Scan for the cell matching the given text and deliver its (X, Y) coordinate at center. 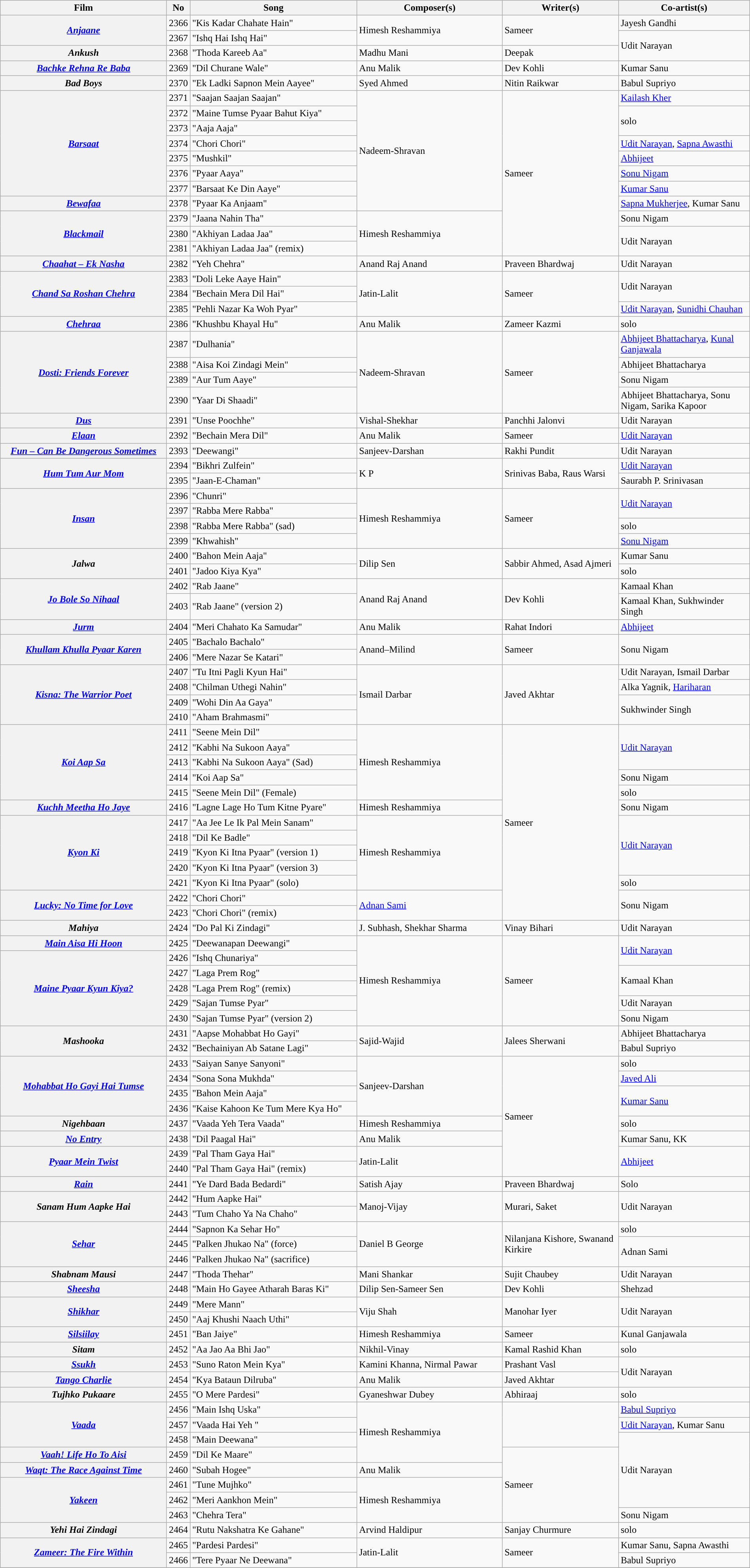
2371 (178, 98)
Sanam Hum Aapke Hai (84, 1207)
2388 (178, 365)
"Pehli Nazar Ka Woh Pyar" (273, 309)
2409 (178, 702)
Sujit Chaubey (561, 1274)
Bad Boys (84, 83)
J. Subhash, Shekhar Sharma (430, 928)
2401 (178, 571)
Pyaar Mein Twist (84, 1161)
Udit Narayan, Kumar Sanu (684, 1425)
2394 (178, 466)
2426 (178, 958)
"Kabhi Na Sukoon Aaya" (273, 747)
"Barsaat Ke Din Aaye" (273, 189)
Mahiya (84, 928)
Panchhi Jalonvi (561, 420)
Mohabbat Ho Gayi Hai Tumse (84, 1086)
"Kyon Ki Itna Pyaar" (solo) (273, 883)
2384 (178, 294)
"Bechain Mera Dil" (273, 435)
"Jadoo Kiya Kya" (273, 571)
Shikhar (84, 1312)
Vaada (84, 1424)
2462 (178, 1500)
2383 (178, 279)
2385 (178, 309)
Dilip Sen-Sameer Sen (430, 1289)
2375 (178, 158)
"Pal Tham Gaya Hai" (remix) (273, 1169)
2377 (178, 189)
Manohar Iyer (561, 1312)
Song (273, 8)
Nilanjana Kishore, Swanand Kirkire (561, 1244)
2439 (178, 1154)
2453 (178, 1364)
Bachke Rehna Re Baba (84, 68)
"Hum Aapke Hai" (273, 1199)
Prashant Vasl (561, 1364)
"Vaada Yeh Tera Vaada" (273, 1124)
"Akhiyan Ladaa Jaa" (remix) (273, 249)
"Ye Dard Bada Bedardi" (273, 1184)
"Main Deewana" (273, 1440)
Sehar (84, 1244)
2395 (178, 481)
Ankush (84, 53)
Sabbir Ahmed, Asad Ajmeri (561, 564)
2402 (178, 586)
"Bechainiyan Ab Satane Lagi" (273, 1048)
Jayesh Gandhi (684, 23)
"Kaise Kahoon Ke Tum Mere Kya Ho" (273, 1108)
Mani Shankar (430, 1274)
Lucky: No Time for Love (84, 905)
"Kabhi Na Sukoon Aaya" (Sad) (273, 762)
Shabnam Mausi (84, 1274)
2458 (178, 1440)
Dosti: Friends Forever (84, 372)
2378 (178, 204)
"Pal Tham Gaya Hai" (273, 1154)
Main Aisa Hi Hoon (84, 943)
2420 (178, 868)
2410 (178, 717)
"Pardesi Pardesi" (273, 1545)
"Ishq Hai Ishq Hai" (273, 38)
Jurm (84, 627)
Zameer: The Fire Within (84, 1553)
"Do Pal Ki Zindagi" (273, 928)
Silsiilay (84, 1334)
2413 (178, 762)
"Tum Chaho Ya Na Chaho" (273, 1214)
"Meri Chahato Ka Samudar" (273, 627)
2449 (178, 1304)
2423 (178, 913)
Viju Shah (430, 1312)
"Jaan-E-Chaman" (273, 481)
"Dil Paagal Hai" (273, 1139)
"Aaj Khushi Naach Uthi" (273, 1319)
2374 (178, 143)
Kailash Kher (684, 98)
"Mere Nazar Se Katari" (273, 657)
2411 (178, 732)
Nikhil-Vinay (430, 1349)
2434 (178, 1078)
"Dil Churane Wale" (273, 68)
Sheesha (84, 1289)
2425 (178, 943)
2406 (178, 657)
No (178, 8)
Barsaat (84, 143)
"Dil Ke Badle" (273, 838)
2465 (178, 1545)
2455 (178, 1394)
Abhiraaj (561, 1394)
Gyaneshwar Dubey (430, 1394)
2447 (178, 1274)
Zameer Kazmi (561, 324)
2412 (178, 747)
Vishal-Shekhar (430, 420)
Abhijeet Bhattacharya, Sonu Nigam, Sarika Kapoor (684, 400)
"Wohi Din Aa Gaya" (273, 702)
"Unse Poochhe" (273, 420)
"Kya Bataun Dilruba" (273, 1379)
2428 (178, 988)
2448 (178, 1289)
2396 (178, 496)
"Chehra Tera" (273, 1515)
2421 (178, 883)
"Sapnon Ka Sehar Ho" (273, 1229)
Fun – Can Be Dangerous Sometimes (84, 450)
Sajid-Wajid (430, 1041)
"Laga Prem Rog" (273, 973)
"Akhiyan Ladaa Jaa" (273, 234)
"Pyaar Aaya" (273, 173)
Composer(s) (430, 8)
2400 (178, 556)
2424 (178, 928)
"Tune Mujhko" (273, 1485)
"Mushkil" (273, 158)
2391 (178, 420)
2438 (178, 1139)
Writer(s) (561, 8)
"Aisa Koi Zindagi Mein" (273, 365)
"Main Ishq Uska" (273, 1409)
2373 (178, 128)
Mashooka (84, 1041)
"Rutu Nakshatra Ke Gahane" (273, 1530)
"Tu Itni Pagli Kyun Hai" (273, 672)
2435 (178, 1093)
2390 (178, 400)
"Sajan Tumse Pyar" (version 2) (273, 1018)
2389 (178, 380)
Madhu Mani (430, 53)
"Khushbu Khayal Hu" (273, 324)
2366 (178, 23)
"Saajan Saajan Saajan" (273, 98)
2370 (178, 83)
Solo (684, 1184)
2382 (178, 264)
2368 (178, 53)
Jalwa (84, 564)
2442 (178, 1199)
2417 (178, 823)
2372 (178, 113)
Chaahat – Ek Nasha (84, 264)
"Ban Jaiye" (273, 1334)
2437 (178, 1124)
Deepak (561, 53)
Udit Narayan, Sapna Awasthi (684, 143)
"Chilman Uthegi Nahin" (273, 687)
Rakhi Pundit (561, 450)
2397 (178, 511)
Chand Sa Roshan Chehra (84, 294)
2446 (178, 1259)
"Seene Mein Dil" (273, 732)
2459 (178, 1455)
"Ek Ladki Sapnon Mein Aayee" (273, 83)
2379 (178, 219)
"Subah Hogee" (273, 1470)
2454 (178, 1379)
"Rabba Mere Rabba" (273, 511)
"Rabba Mere Rabba" (sad) (273, 526)
2445 (178, 1244)
2381 (178, 249)
Vinay Bihari (561, 928)
Dilip Sen (430, 564)
"Palken Jhukao Na" (sacrifice) (273, 1259)
"O Mere Pardesi" (273, 1394)
Sanjay Churmure (561, 1530)
Udit Narayan, Ismail Darbar (684, 672)
"Aa Jee Le Ik Pal Mein Sanam" (273, 823)
"Dil Ke Maare" (273, 1455)
Syed Ahmed (430, 83)
Maine Pyaar Kyun Kiya? (84, 988)
"Sajan Tumse Pyar" (273, 1003)
"Jaana Nahin Tha" (273, 219)
Chehraa (84, 324)
2405 (178, 642)
"Aur Tum Aaye" (273, 380)
2444 (178, 1229)
2393 (178, 450)
"Yeh Chehra" (273, 264)
"Rab Jaane" (version 2) (273, 607)
Yehi Hai Zindagi (84, 1530)
Kumar Sanu, KK (684, 1139)
Kamal Rashid Khan (561, 1349)
2429 (178, 1003)
Bewafaa (84, 204)
Sukhwinder Singh (684, 709)
2450 (178, 1319)
2431 (178, 1033)
2440 (178, 1169)
"Seene Mein Dil" (Female) (273, 793)
2369 (178, 68)
Kisna: The Warrior Poet (84, 694)
Sitam (84, 1349)
Insan (84, 518)
2457 (178, 1425)
Kunal Ganjawala (684, 1334)
Co-artist(s) (684, 8)
"Laga Prem Rog" (remix) (273, 988)
Hum Tum Aur Mom (84, 473)
Ssukh (84, 1364)
Kyon Ki (84, 853)
Elaan (84, 435)
"Dulhania" (273, 344)
"Main Ho Gayee Atharah Baras Ki" (273, 1289)
"Thoda Thehar" (273, 1274)
Kamaal Khan, Sukhwinder Singh (684, 607)
"Chunri" (273, 496)
Kumar Sanu, Sapna Awasthi (684, 1545)
2367 (178, 38)
2466 (178, 1560)
Anand–Milind (430, 649)
"Aa Jao Aa Bhi Jao" (273, 1349)
"Maine Tumse Pyaar Bahut Kiya" (273, 113)
Tango Charlie (84, 1379)
2461 (178, 1485)
2376 (178, 173)
"Saiyan Sanye Sanyoni" (273, 1063)
2422 (178, 898)
Khullam Khulla Pyaar Karen (84, 649)
Vaah! Life Ho To Aisi (84, 1455)
"Kis Kadar Chahate Hain" (273, 23)
Jo Bole So Nihaal (84, 599)
"Aaja Aaja" (273, 128)
2415 (178, 793)
Satish Ajay (430, 1184)
"Doli Leke Aaye Hain" (273, 279)
Rain (84, 1184)
Yakeen (84, 1500)
"Aham Brahmasmi" (273, 717)
Srinivas Baba, Raus Warsi (561, 473)
"Bachalo Bachalo" (273, 642)
2432 (178, 1048)
2436 (178, 1108)
"Bechain Mera Dil Hai" (273, 294)
Daniel B George (430, 1244)
"Kyon Ki Itna Pyaar" (version 3) (273, 868)
2441 (178, 1184)
2443 (178, 1214)
"Khwahish" (273, 541)
"Suno Raton Mein Kya" (273, 1364)
"Koi Aap Sa" (273, 777)
2427 (178, 973)
2387 (178, 344)
"Rab Jaane" (273, 586)
Javed Ali (684, 1078)
Kamini Khanna, Nirmal Pawar (430, 1364)
2430 (178, 1018)
Koi Aap Sa (84, 762)
2452 (178, 1349)
Jalees Sherwani (561, 1041)
Saurabh P. Srinivasan (684, 481)
Abhijeet Bhattacharya, Kunal Ganjawala (684, 344)
Rahat Indori (561, 627)
2464 (178, 1530)
2433 (178, 1063)
2463 (178, 1515)
No Entry (84, 1139)
Arvind Haldipur (430, 1530)
"Pyaar Ka Anjaam" (273, 204)
2460 (178, 1470)
Nigehbaan (84, 1124)
Nitin Raikwar (561, 83)
"Lagne Lage Ho Tum Kitne Pyare" (273, 808)
Ismail Darbar (430, 694)
2398 (178, 526)
2392 (178, 435)
"Bikhri Zulfein" (273, 466)
2456 (178, 1409)
Film (84, 8)
Manoj-Vijay (430, 1207)
2399 (178, 541)
"Chori Chori" (remix) (273, 913)
2404 (178, 627)
"Tere Pyaar Ne Deewana" (273, 1560)
"Deewangi" (273, 450)
"Vaada Hai Yeh " (273, 1425)
2408 (178, 687)
Anjaane (84, 30)
Dus (84, 420)
Udit Narayan, Sunidhi Chauhan (684, 309)
"Deewanapan Deewangi" (273, 943)
2380 (178, 234)
2451 (178, 1334)
Kuchh Meetha Ho Jaye (84, 808)
2403 (178, 607)
Shehzad (684, 1289)
Alka Yagnik, Hariharan (684, 687)
2416 (178, 808)
2419 (178, 853)
2418 (178, 838)
"Meri Aankhon Mein" (273, 1500)
"Thoda Kareeb Aa" (273, 53)
2414 (178, 777)
"Aapse Mohabbat Ho Gayi" (273, 1033)
2407 (178, 672)
Blackmail (84, 234)
Sapna Mukherjee, Kumar Sanu (684, 204)
"Ishq Chunariya" (273, 958)
2386 (178, 324)
"Kyon Ki Itna Pyaar" (version 1) (273, 853)
K P (430, 473)
Murari, Saket (561, 1207)
Waqt: The Race Against Time (84, 1470)
"Sona Sona Mukhda" (273, 1078)
"Palken Jhukao Na" (force) (273, 1244)
"Mere Mann" (273, 1304)
Tujhko Pukaare (84, 1394)
"Yaar Di Shaadi" (273, 400)
